Provide the [X, Y] coordinate of the cell's center where the given text is located.  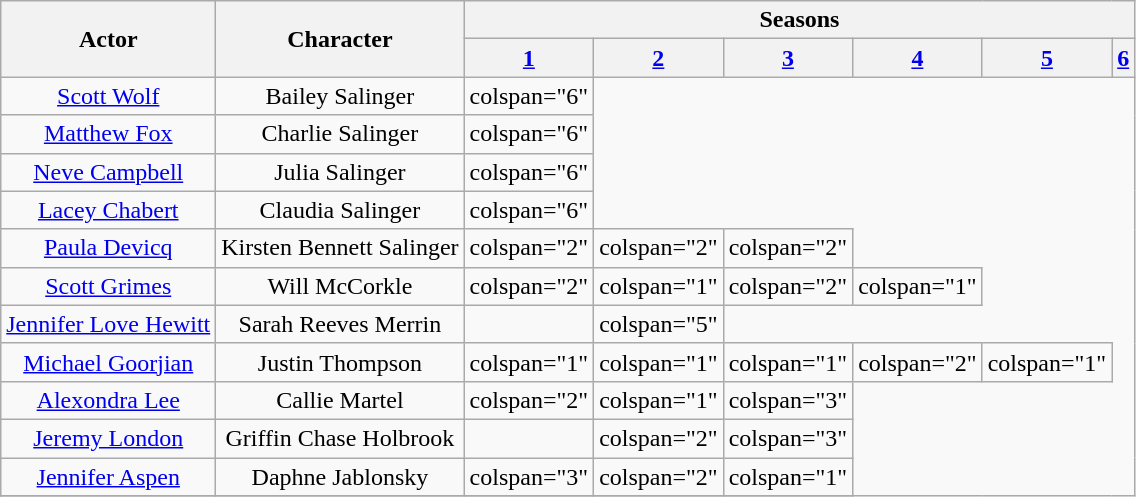
colspan="5" [659, 324]
Jennifer Love Hewitt [108, 324]
Seasons [800, 20]
Bailey Salinger [340, 96]
Paula Devicq [108, 248]
Scott Grimes [108, 286]
4 [918, 58]
Sarah Reeves Merrin [340, 324]
3 [788, 58]
Matthew Fox [108, 134]
Daphne Jablonsky [340, 477]
Claudia Salinger [340, 210]
2 [659, 58]
Callie Martel [340, 400]
Actor [108, 39]
Griffin Chase Holbrook [340, 438]
Alexondra Lee [108, 400]
6 [1124, 58]
Scott Wolf [108, 96]
Kirsten Bennett Salinger [340, 248]
Lacey Chabert [108, 210]
5 [1047, 58]
1 [529, 58]
Will McCorkle [340, 286]
Charlie Salinger [340, 134]
Character [340, 39]
Justin Thompson [340, 362]
Jeremy London [108, 438]
Michael Goorjian [108, 362]
Jennifer Aspen [108, 477]
Julia Salinger [340, 172]
Neve Campbell [108, 172]
